Output the (X, Y) coordinate of the center of the cell containing the given text.  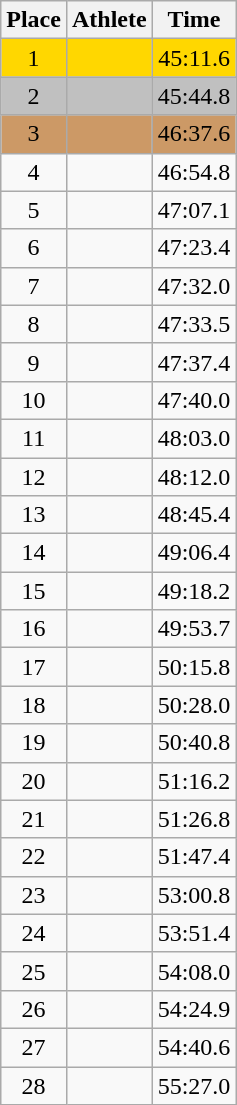
51:16.2 (194, 781)
54:40.6 (194, 1047)
14 (34, 553)
54:24.9 (194, 1009)
47:33.5 (194, 324)
4 (34, 172)
50:15.8 (194, 667)
47:23.4 (194, 248)
13 (34, 515)
46:54.8 (194, 172)
25 (34, 971)
9 (34, 362)
Place (34, 20)
8 (34, 324)
51:47.4 (194, 857)
47:40.0 (194, 400)
1 (34, 58)
49:53.7 (194, 629)
48:03.0 (194, 438)
49:06.4 (194, 553)
2 (34, 96)
49:18.2 (194, 591)
Time (194, 20)
51:26.8 (194, 819)
26 (34, 1009)
5 (34, 210)
45:11.6 (194, 58)
15 (34, 591)
54:08.0 (194, 971)
53:51.4 (194, 933)
55:27.0 (194, 1085)
48:12.0 (194, 477)
22 (34, 857)
47:07.1 (194, 210)
12 (34, 477)
45:44.8 (194, 96)
27 (34, 1047)
23 (34, 895)
6 (34, 248)
50:40.8 (194, 743)
7 (34, 286)
11 (34, 438)
47:37.4 (194, 362)
17 (34, 667)
50:28.0 (194, 705)
19 (34, 743)
48:45.4 (194, 515)
16 (34, 629)
28 (34, 1085)
53:00.8 (194, 895)
10 (34, 400)
47:32.0 (194, 286)
3 (34, 134)
24 (34, 933)
Athlete (109, 20)
20 (34, 781)
46:37.6 (194, 134)
18 (34, 705)
21 (34, 819)
